Return [X, Y] of the center of cell containing provided text 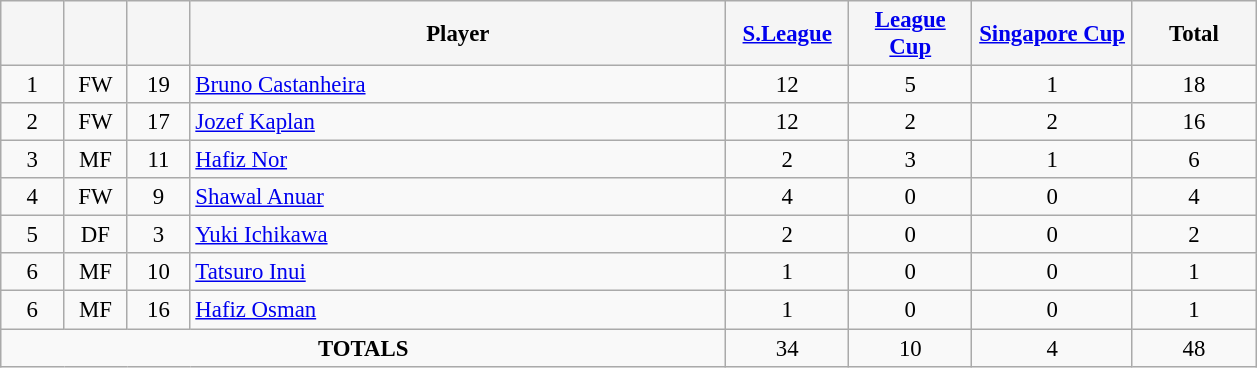
Tatsuro Inui [458, 273]
9 [158, 197]
34 [788, 348]
Hafiz Osman [458, 310]
Yuki Ichikawa [458, 235]
18 [1194, 85]
TOTALS [364, 348]
Jozef Kaplan [458, 122]
DF [96, 235]
Shawal Anuar [458, 197]
Player [458, 34]
17 [158, 122]
48 [1194, 348]
S.League [788, 34]
Bruno Castanheira [458, 85]
Total [1194, 34]
11 [158, 160]
19 [158, 85]
Singapore Cup [1052, 34]
Hafiz Nor [458, 160]
League Cup [910, 34]
